Find where the given text appears and provide that cell's center as (X, Y) coordinate. 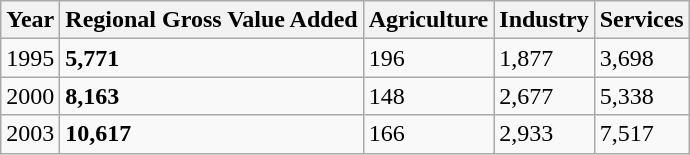
2,677 (544, 96)
8,163 (212, 96)
1,877 (544, 58)
Industry (544, 20)
Year (30, 20)
Services (642, 20)
148 (428, 96)
Agriculture (428, 20)
1995 (30, 58)
196 (428, 58)
10,617 (212, 134)
2,933 (544, 134)
2000 (30, 96)
5,771 (212, 58)
3,698 (642, 58)
2003 (30, 134)
166 (428, 134)
Regional Gross Value Added (212, 20)
5,338 (642, 96)
7,517 (642, 134)
